Identify which cell holds the provided text, then report its [X, Y] central coordinate. 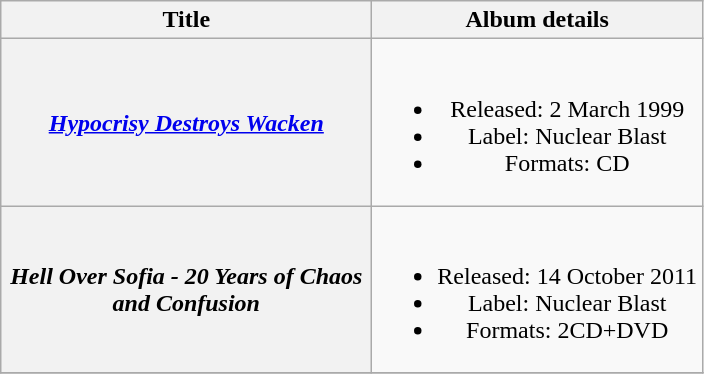
Title [186, 20]
Released: 2 March 1999Label: Nuclear BlastFormats: CD [538, 122]
Hypocrisy Destroys Wacken [186, 122]
Hell Over Sofia - 20 Years of Chaos and Confusion [186, 290]
Released: 14 October 2011Label: Nuclear BlastFormats: 2CD+DVD [538, 290]
Album details [538, 20]
